From the cell containing the given text, extract its center point as (x, y) coordinate. 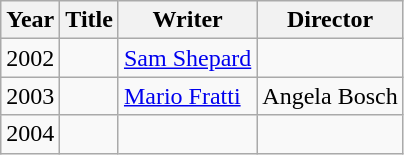
Writer (187, 20)
2004 (30, 134)
Sam Shepard (187, 58)
2003 (30, 96)
Title (90, 20)
2002 (30, 58)
Mario Fratti (187, 96)
Year (30, 20)
Angela Bosch (330, 96)
Director (330, 20)
